From the cell containing the given text, extract its center point as [x, y] coordinate. 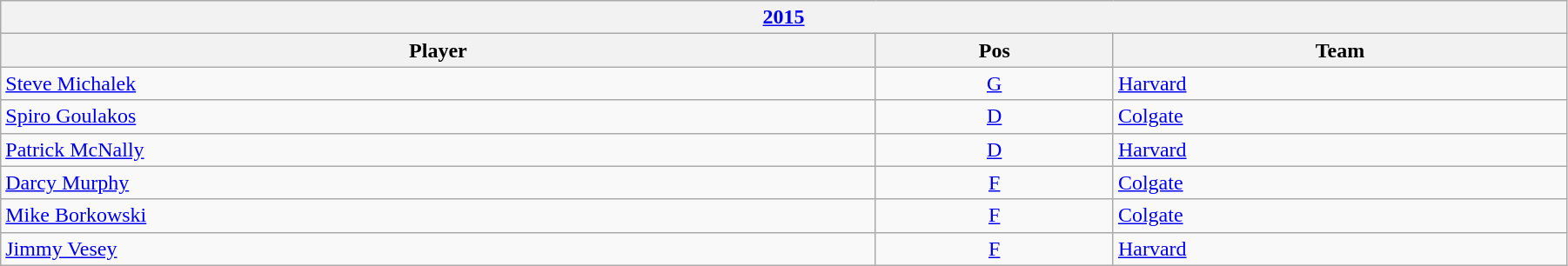
Patrick McNally [439, 150]
Player [439, 50]
G [994, 83]
Spiro Goulakos [439, 116]
2015 [784, 17]
Team [1340, 50]
Jimmy Vesey [439, 249]
Mike Borkowski [439, 216]
Steve Michalek [439, 83]
Darcy Murphy [439, 183]
Pos [994, 50]
